Find where the given text appears and provide that cell's center as (X, Y) coordinate. 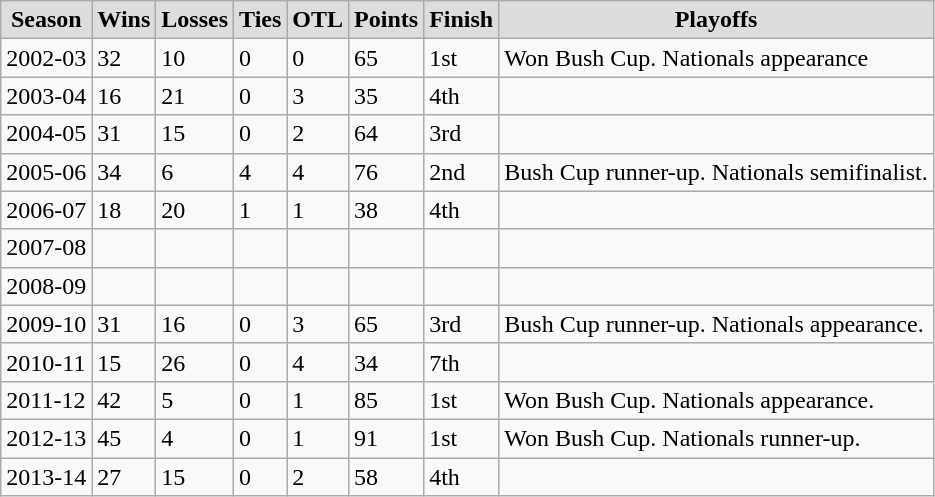
42 (124, 400)
2004-05 (46, 134)
76 (386, 172)
64 (386, 134)
Bush Cup runner-up. Nationals appearance. (716, 324)
2nd (462, 172)
2009-10 (46, 324)
10 (195, 58)
26 (195, 362)
Won Bush Cup. Nationals runner-up. (716, 438)
Ties (260, 20)
20 (195, 210)
91 (386, 438)
2002-03 (46, 58)
2006-07 (46, 210)
OTL (318, 20)
2010-11 (46, 362)
85 (386, 400)
58 (386, 477)
6 (195, 172)
5 (195, 400)
Playoffs (716, 20)
27 (124, 477)
35 (386, 96)
Points (386, 20)
21 (195, 96)
Losses (195, 20)
Finish (462, 20)
2007-08 (46, 248)
7th (462, 362)
2013-14 (46, 477)
Won Bush Cup. Nationals appearance. (716, 400)
45 (124, 438)
Bush Cup runner-up. Nationals semifinalist. (716, 172)
Wins (124, 20)
Won Bush Cup. Nationals appearance (716, 58)
2005-06 (46, 172)
32 (124, 58)
18 (124, 210)
Season (46, 20)
2008-09 (46, 286)
2003-04 (46, 96)
38 (386, 210)
2012-13 (46, 438)
2011-12 (46, 400)
